Detect which cell encompasses the target text, then output its [x, y] center coordinate. 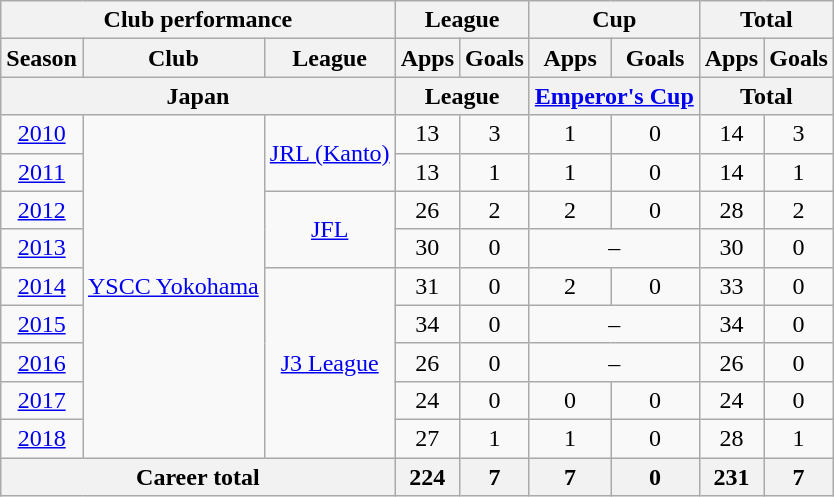
JFL [330, 229]
231 [731, 477]
224 [427, 477]
Career total [198, 477]
Club performance [198, 20]
JRL (Kanto) [330, 153]
YSCC Yokohama [173, 286]
27 [427, 438]
33 [731, 286]
2012 [42, 210]
J3 League [330, 362]
2014 [42, 286]
2010 [42, 134]
Japan [198, 96]
Cup [614, 20]
2011 [42, 172]
2018 [42, 438]
Club [173, 58]
2015 [42, 324]
Emperor's Cup [614, 96]
2013 [42, 248]
2016 [42, 362]
31 [427, 286]
2017 [42, 400]
Season [42, 58]
